Return [x, y] of the center of cell containing provided text 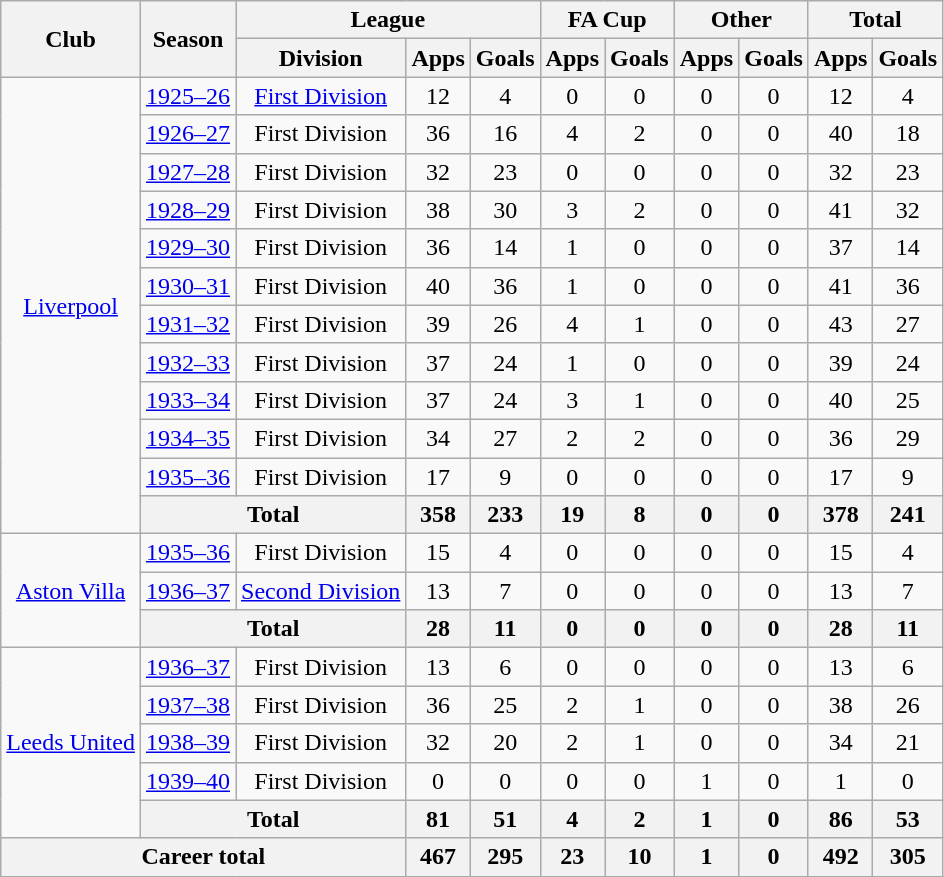
19 [572, 515]
10 [639, 857]
30 [505, 210]
81 [438, 819]
467 [438, 857]
1926–27 [188, 134]
8 [639, 515]
Career total [204, 857]
1938–39 [188, 743]
1939–40 [188, 781]
21 [908, 743]
Division [321, 58]
1925–26 [188, 96]
378 [840, 515]
Liverpool [71, 306]
Club [71, 39]
358 [438, 515]
1928–29 [188, 210]
20 [505, 743]
53 [908, 819]
Aston Villa [71, 591]
Leeds United [71, 743]
1934–35 [188, 438]
16 [505, 134]
305 [908, 857]
86 [840, 819]
295 [505, 857]
18 [908, 134]
League [388, 20]
1930–31 [188, 286]
Second Division [321, 591]
1931–32 [188, 324]
1933–34 [188, 400]
Season [188, 39]
1927–28 [188, 172]
1932–33 [188, 362]
43 [840, 324]
29 [908, 438]
233 [505, 515]
1929–30 [188, 248]
492 [840, 857]
Other [741, 20]
FA Cup [607, 20]
1937–38 [188, 705]
51 [505, 819]
241 [908, 515]
